Locate the cell with the specified text and output its (x, y) center coordinate. 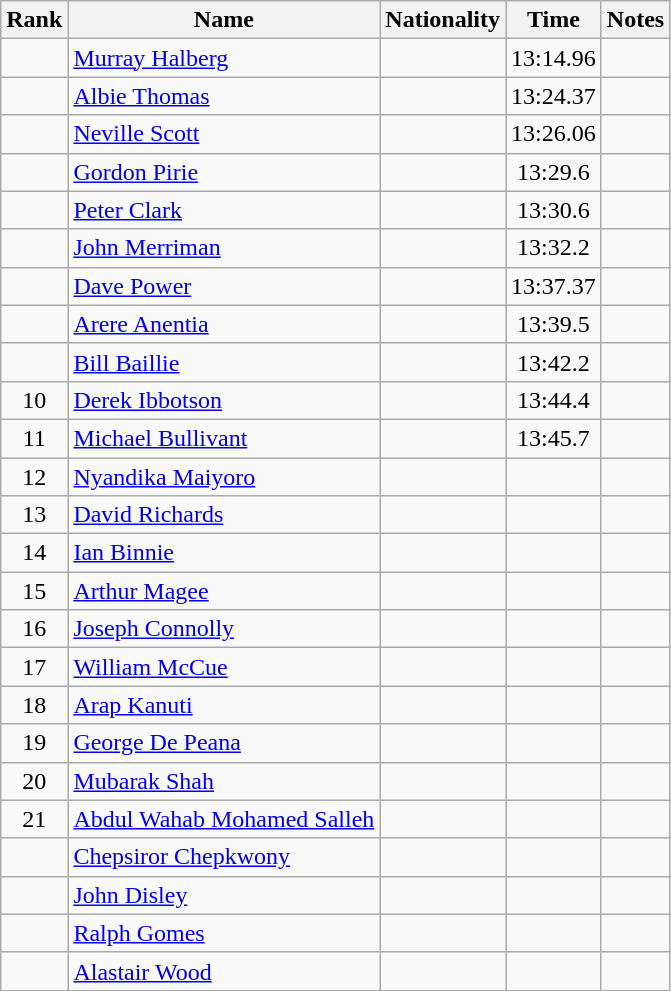
13:45.7 (554, 438)
17 (34, 667)
13:26.06 (554, 134)
Neville Scott (224, 134)
Arere Anentia (224, 324)
Albie Thomas (224, 96)
20 (34, 781)
George De Peana (224, 743)
Rank (34, 20)
13:29.6 (554, 172)
21 (34, 819)
Time (554, 20)
11 (34, 438)
Arap Kanuti (224, 705)
Ralph Gomes (224, 933)
Abdul Wahab Mohamed Salleh (224, 819)
William McCue (224, 667)
13:42.2 (554, 362)
Joseph Connolly (224, 629)
13 (34, 515)
Ian Binnie (224, 553)
Gordon Pirie (224, 172)
Arthur Magee (224, 591)
13:14.96 (554, 58)
David Richards (224, 515)
Notes (635, 20)
16 (34, 629)
Nyandika Maiyoro (224, 477)
Chepsiror Chepkwony (224, 857)
19 (34, 743)
Dave Power (224, 286)
13:44.4 (554, 400)
15 (34, 591)
18 (34, 705)
13:37.37 (554, 286)
14 (34, 553)
13:24.37 (554, 96)
Mubarak Shah (224, 781)
Peter Clark (224, 210)
Michael Bullivant (224, 438)
Bill Baillie (224, 362)
10 (34, 400)
Name (224, 20)
13:39.5 (554, 324)
Derek Ibbotson (224, 400)
Alastair Wood (224, 971)
John Disley (224, 895)
13:32.2 (554, 248)
Nationality (443, 20)
12 (34, 477)
John Merriman (224, 248)
13:30.6 (554, 210)
Murray Halberg (224, 58)
